Detect which cell encompasses the target text, then output its (X, Y) center coordinate. 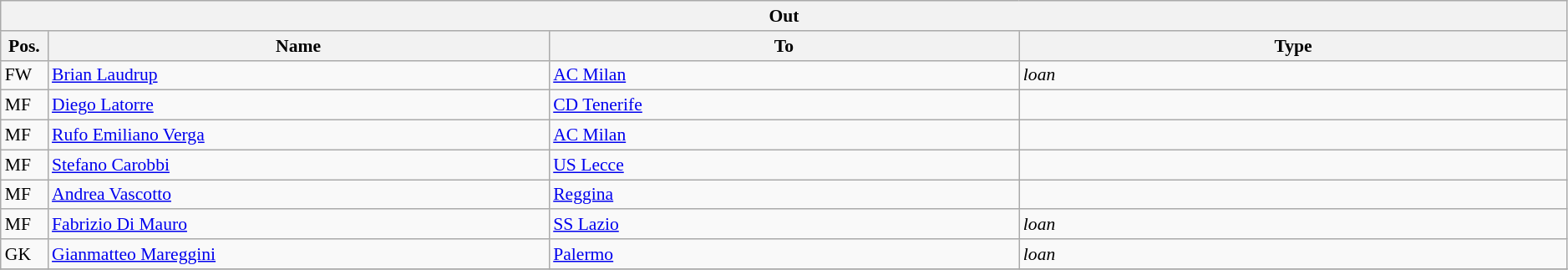
Type (1293, 46)
Name (298, 46)
Pos. (24, 46)
Diego Latorre (298, 105)
Andrea Vascotto (298, 195)
FW (24, 75)
To (784, 46)
SS Lazio (784, 225)
GK (24, 254)
Gianmatteo Mareggini (298, 254)
Stefano Carobbi (298, 165)
Brian Laudrup (298, 75)
CD Tenerife (784, 105)
Rufo Emiliano Verga (298, 135)
Palermo (784, 254)
Out (784, 16)
US Lecce (784, 165)
Fabrizio Di Mauro (298, 225)
Reggina (784, 195)
